Extract the [X, Y] coordinate from the center of the cell holding the provided text.  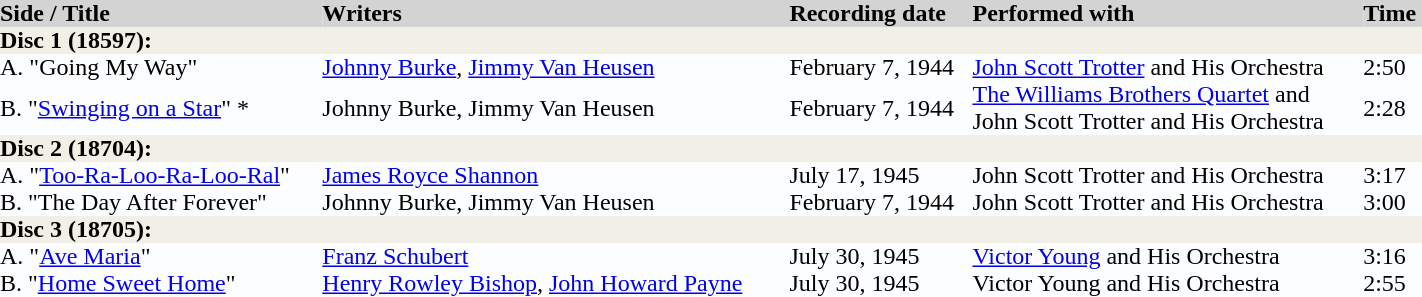
3:00 [1392, 202]
A. "Ave Maria" [161, 256]
The Williams Brothers Quartet andJohn Scott Trotter and His Orchestra [1168, 108]
July 17, 1945 [880, 176]
A. "Too-Ra-Loo-Ra-Loo-Ral" [161, 176]
Disc 3 (18705): [711, 230]
Franz Schubert [556, 256]
3:16 [1392, 256]
Disc 1 (18597): [711, 40]
A. "Going My Way" [161, 68]
Writers [556, 14]
Side / Title [161, 14]
B. "Swinging on a Star" * [161, 108]
B. "The Day After Forever" [161, 202]
James Royce Shannon [556, 176]
Disc 2 (18704): [711, 148]
Performed with [1168, 14]
2:28 [1392, 108]
B. "Home Sweet Home" [161, 284]
2:50 [1392, 68]
Henry Rowley Bishop, John Howard Payne [556, 284]
2:55 [1392, 284]
Recording date [880, 14]
3:17 [1392, 176]
Time [1392, 14]
